Return [x, y] of the center of cell containing provided text 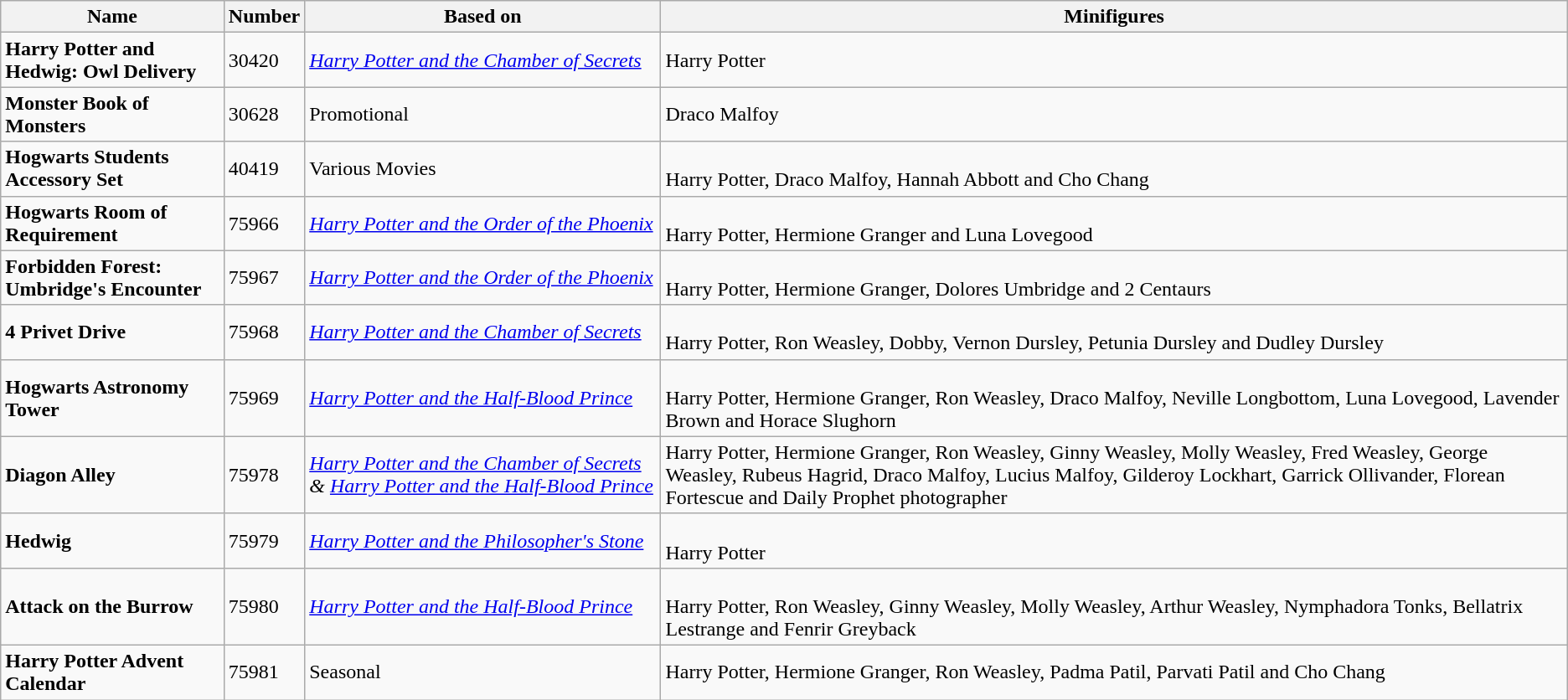
Number [264, 17]
Based on [482, 17]
Promotional [482, 114]
Minifigures [1114, 17]
75978 [264, 475]
Harry Potter, Ron Weasley, Ginny Weasley, Molly Weasley, Arthur Weasley, Nymphadora Tonks, Bellatrix Lestrange and Fenrir Greyback [1114, 606]
75980 [264, 606]
Forbidden Forest: Umbridge's Encounter [112, 278]
Harry Potter, Draco Malfoy, Hannah Abbott and Cho Chang [1114, 169]
Diagon Alley [112, 475]
Hedwig [112, 541]
Seasonal [482, 672]
Name [112, 17]
Harry Potter, Ron Weasley, Dobby, Vernon Dursley, Petunia Dursley and Dudley Dursley [1114, 332]
Harry Potter Advent Calendar [112, 672]
Hogwarts Students Accessory Set [112, 169]
75979 [264, 541]
75968 [264, 332]
Harry Potter, Hermione Granger and Luna Lovegood [1114, 223]
Harry Potter, Hermione Granger, Ron Weasley, Draco Malfoy, Neville Longbottom, Luna Lovegood, Lavender Brown and Horace Slughorn [1114, 398]
75969 [264, 398]
40419 [264, 169]
Harry Potter and Hedwig: Owl Delivery [112, 60]
30420 [264, 60]
4 Privet Drive [112, 332]
Harry Potter and the Chamber of Secrets & Harry Potter and the Half-Blood Prince [482, 475]
Monster Book of Monsters [112, 114]
Harry Potter, Hermione Granger, Dolores Umbridge and 2 Centaurs [1114, 278]
Harry Potter, Hermione Granger, Ron Weasley, Padma Patil, Parvati Patil and Cho Chang [1114, 672]
Attack on the Burrow [112, 606]
Hogwarts Astronomy Tower [112, 398]
Draco Malfoy [1114, 114]
Harry Potter and the Philosopher's Stone [482, 541]
75981 [264, 672]
75966 [264, 223]
75967 [264, 278]
Various Movies [482, 169]
30628 [264, 114]
Hogwarts Room of Requirement [112, 223]
